Determine the [X, Y] coordinate at the center of the cell enclosing the given text.  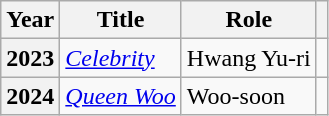
Role [248, 20]
2024 [30, 96]
Queen Woo [121, 96]
Celebrity [121, 58]
Title [121, 20]
Woo-soon [248, 96]
Hwang Yu-ri [248, 58]
2023 [30, 58]
Year [30, 20]
